Scan for the cell matching the given text and deliver its (x, y) coordinate at center. 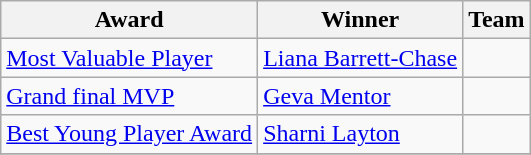
Geva Mentor (360, 96)
Winner (360, 20)
Sharni Layton (360, 134)
Award (130, 20)
Team (497, 20)
Liana Barrett-Chase (360, 58)
Grand final MVP (130, 96)
Most Valuable Player (130, 58)
Best Young Player Award (130, 134)
